Pinpoint the cell where the given text exists, returning its [x, y] midpoint coordinate. 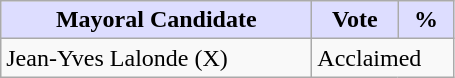
Acclaimed [383, 58]
% [426, 20]
Vote [355, 20]
Mayoral Candidate [156, 20]
Jean-Yves Lalonde (X) [156, 58]
